Return (x, y) of the center of cell containing provided text 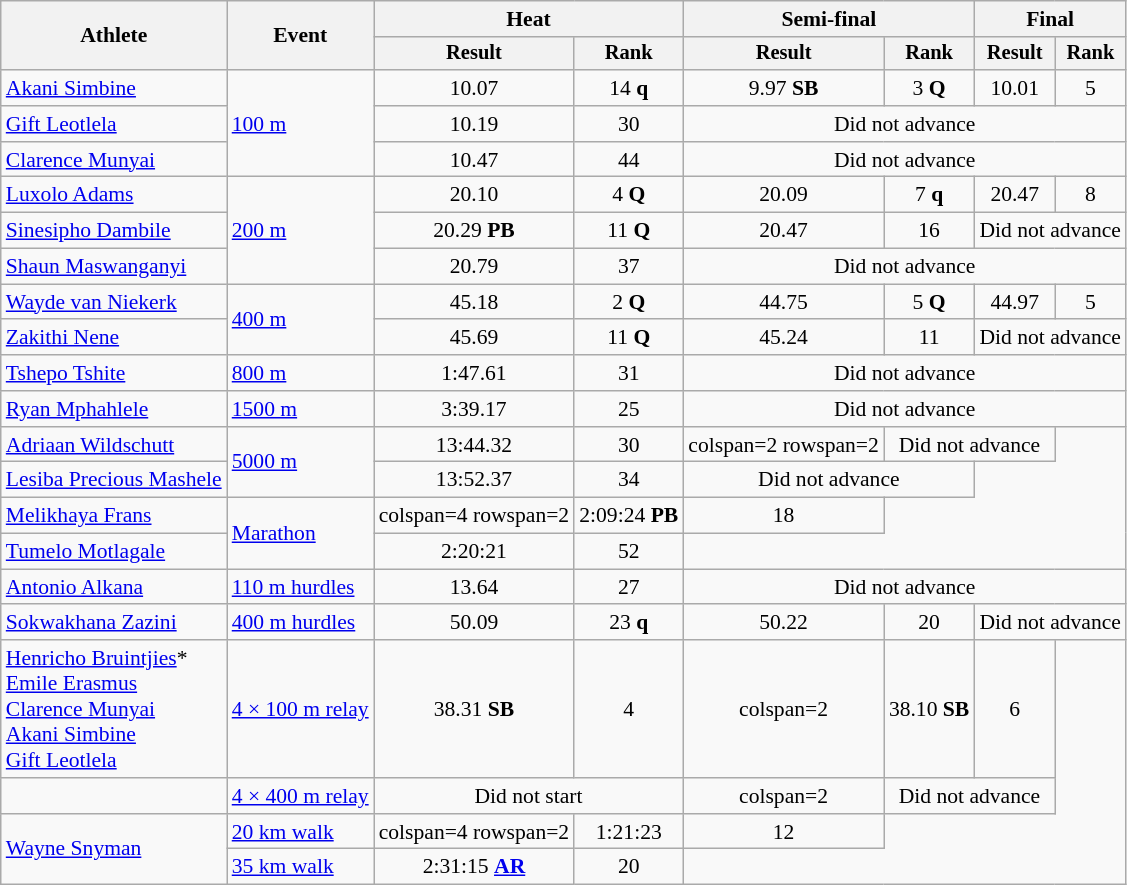
1:21:23 (628, 832)
4 × 400 m relay (300, 796)
45.18 (474, 302)
2:09:24 PB (628, 516)
18 (784, 516)
20.29 PB (474, 231)
31 (628, 373)
8 (1090, 195)
2:20:21 (474, 552)
34 (628, 480)
Shaun Maswanganyi (114, 267)
Athlete (114, 36)
44.97 (1014, 302)
1500 m (300, 409)
Tumelo Motlagale (114, 552)
Zakithi Nene (114, 338)
16 (930, 231)
400 m hurdles (300, 623)
44.75 (784, 302)
colspan=2 rowspan=2 (784, 445)
38.31 SB (474, 709)
Tshepo Tshite (114, 373)
Adriaan Wildschutt (114, 445)
Gift Leotlela (114, 124)
4 × 100 m relay (300, 709)
3 Q (930, 88)
25 (628, 409)
12 (784, 832)
6 (1014, 709)
44 (628, 160)
Event (300, 36)
37 (628, 267)
Luxolo Adams (114, 195)
23 q (628, 623)
4 (628, 709)
13.64 (474, 587)
800 m (300, 373)
20.79 (474, 267)
50.09 (474, 623)
Ryan Mphahlele (114, 409)
Semi-final (828, 19)
5000 m (300, 462)
10.07 (474, 88)
110 m hurdles (300, 587)
14 q (628, 88)
7 q (930, 195)
Henricho Bruintjies* Emile Erasmus Clarence Munyai Akani SimbineGift Leotlela (114, 709)
50.22 (784, 623)
5 Q (930, 302)
100 m (300, 124)
Did not start (529, 796)
13:44.32 (474, 445)
10.47 (474, 160)
10.01 (1014, 88)
3:39.17 (474, 409)
20.09 (784, 195)
20 km walk (300, 832)
45.69 (474, 338)
Melikhaya Frans (114, 516)
9.97 SB (784, 88)
Heat (529, 19)
Sokwakhana Zazini (114, 623)
45.24 (784, 338)
4 Q (628, 195)
2:31:15 AR (474, 867)
20.10 (474, 195)
52 (628, 552)
Clarence Munyai (114, 160)
13:52.37 (474, 480)
Akani Simbine (114, 88)
Marathon (300, 534)
Final (1050, 19)
10.19 (474, 124)
Wayde van Niekerk (114, 302)
200 m (300, 230)
11 (930, 338)
27 (628, 587)
Lesiba Precious Mashele (114, 480)
38.10 SB (930, 709)
400 m (300, 320)
Wayne Snyman (114, 850)
Antonio Alkana (114, 587)
35 km walk (300, 867)
1:47.61 (474, 373)
Sinesipho Dambile (114, 231)
2 Q (628, 302)
